Capture the cell that displays the provided text and extract its [x, y] central coordinate. 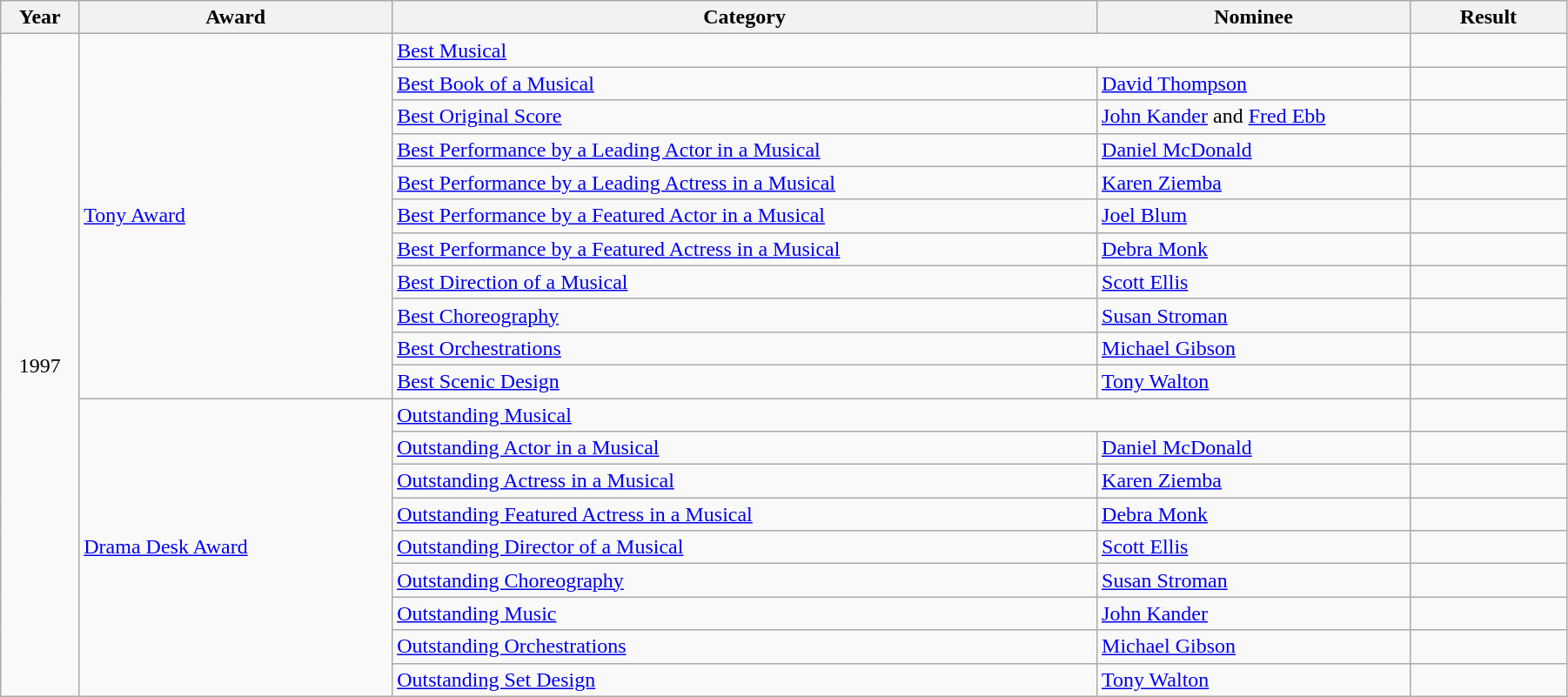
Best Original Score [745, 117]
Best Book of a Musical [745, 84]
Result [1488, 17]
John Kander [1254, 613]
Best Performance by a Featured Actor in a Musical [745, 216]
Year [40, 17]
Outstanding Choreography [745, 580]
Outstanding Musical [901, 415]
David Thompson [1254, 84]
Outstanding Actor in a Musical [745, 448]
Best Performance by a Featured Actress in a Musical [745, 249]
John Kander and Fred Ebb [1254, 117]
Outstanding Orchestrations [745, 647]
Tony Award [236, 216]
Outstanding Featured Actress in a Musical [745, 514]
Best Performance by a Leading Actress in a Musical [745, 183]
Outstanding Actress in a Musical [745, 481]
Outstanding Music [745, 613]
Outstanding Set Design [745, 680]
Best Musical [901, 50]
Best Direction of a Musical [745, 282]
Category [745, 17]
Best Choreography [745, 315]
Best Orchestrations [745, 348]
Award [236, 17]
Nominee [1254, 17]
Best Performance by a Leading Actor in a Musical [745, 150]
Outstanding Director of a Musical [745, 547]
Joel Blum [1254, 216]
Best Scenic Design [745, 381]
Drama Desk Award [236, 548]
1997 [40, 365]
